Find where the given text appears and provide that cell's center as [x, y] coordinate. 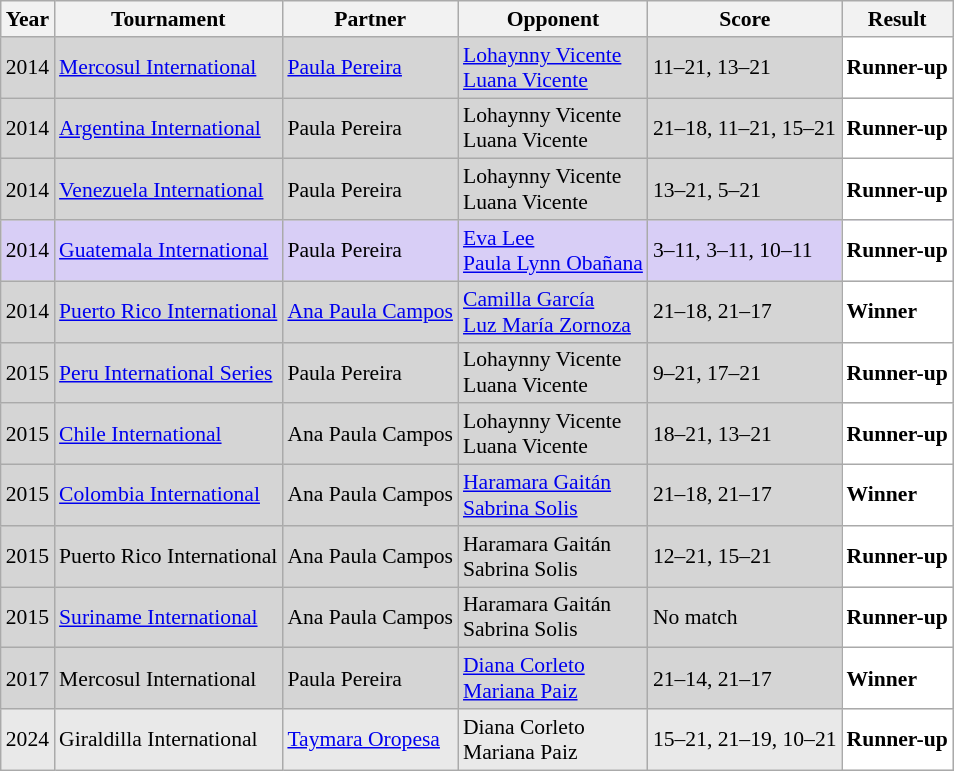
12–21, 15–21 [745, 556]
Score [745, 19]
Camilla García Luz María Zornoza [553, 312]
Tournament [168, 19]
13–21, 5–21 [745, 190]
11–21, 13–21 [745, 68]
Eva Lee Paula Lynn Obañana [553, 250]
Argentina International [168, 128]
3–11, 3–11, 10–11 [745, 250]
21–14, 21–17 [745, 678]
Partner [370, 19]
Taymara Oropesa [370, 740]
2024 [28, 740]
18–21, 13–21 [745, 434]
9–21, 17–21 [745, 372]
Colombia International [168, 496]
Chile International [168, 434]
15–21, 21–19, 10–21 [745, 740]
Year [28, 19]
Result [898, 19]
Giraldilla International [168, 740]
Guatemala International [168, 250]
Peru International Series [168, 372]
2017 [28, 678]
Opponent [553, 19]
Venezuela International [168, 190]
No match [745, 618]
21–18, 11–21, 15–21 [745, 128]
Suriname International [168, 618]
